Identify which cell holds the provided text, then report its [x, y] central coordinate. 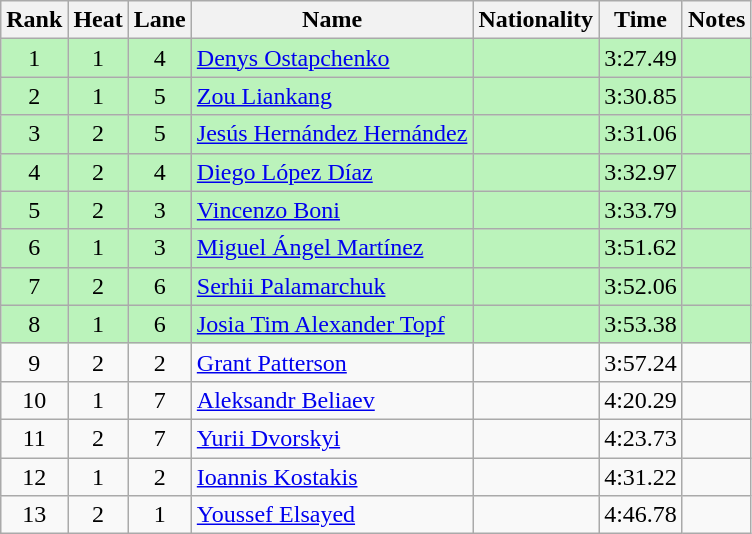
4:23.73 [641, 438]
Serhii Palamarchuk [332, 286]
3:53.38 [641, 324]
4:20.29 [641, 400]
3:52.06 [641, 286]
10 [34, 400]
3:51.62 [641, 248]
12 [34, 477]
Aleksandr Beliaev [332, 400]
Notes [716, 20]
Heat [98, 20]
13 [34, 515]
3:33.79 [641, 210]
3:30.85 [641, 96]
3:57.24 [641, 362]
Denys Ostapchenko [332, 58]
11 [34, 438]
3:32.97 [641, 172]
Vincenzo Boni [332, 210]
3:31.06 [641, 134]
Zou Liankang [332, 96]
Josia Tim Alexander Topf [332, 324]
Nationality [536, 20]
9 [34, 362]
4:46.78 [641, 515]
4:31.22 [641, 477]
Ioannis Kostakis [332, 477]
Youssef Elsayed [332, 515]
Lane [160, 20]
3:27.49 [641, 58]
Grant Patterson [332, 362]
Yurii Dvorskyi [332, 438]
Diego López Díaz [332, 172]
Time [641, 20]
8 [34, 324]
Name [332, 20]
Rank [34, 20]
Miguel Ángel Martínez [332, 248]
Jesús Hernández Hernández [332, 134]
